Search for the cell housing the specified text and yield its (X, Y) center coordinate. 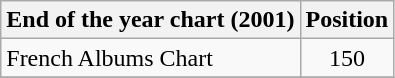
150 (347, 58)
Position (347, 20)
French Albums Chart (150, 58)
End of the year chart (2001) (150, 20)
